Identify which cell holds the provided text, then report its (X, Y) central coordinate. 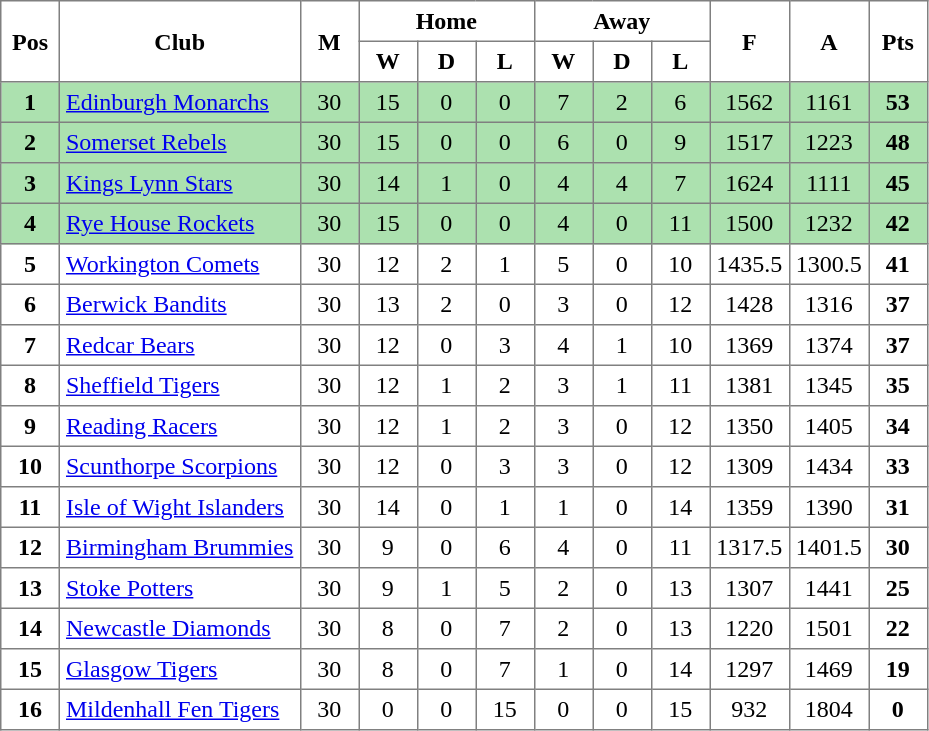
1316 (829, 304)
1381 (750, 385)
1405 (829, 426)
45 (898, 183)
Pts (898, 42)
Pos (30, 42)
1804 (829, 709)
Workington Comets (180, 264)
Birmingham Brummies (180, 547)
1435.5 (750, 264)
22 (898, 628)
Kings Lynn Stars (180, 183)
1469 (829, 669)
1434 (829, 466)
Club (180, 42)
1309 (750, 466)
1401.5 (829, 547)
Reading Racers (180, 426)
53 (898, 102)
42 (898, 223)
31 (898, 507)
1223 (829, 142)
932 (750, 709)
1500 (750, 223)
1517 (750, 142)
Sheffield Tigers (180, 385)
1297 (750, 669)
1345 (829, 385)
Away (622, 21)
Home (447, 21)
1428 (750, 304)
1317.5 (750, 547)
48 (898, 142)
16 (30, 709)
Somerset Rebels (180, 142)
1111 (829, 183)
1562 (750, 102)
F (750, 42)
1161 (829, 102)
41 (898, 264)
25 (898, 588)
Berwick Bandits (180, 304)
34 (898, 426)
1300.5 (829, 264)
19 (898, 669)
1350 (750, 426)
1390 (829, 507)
M (329, 42)
Scunthorpe Scorpions (180, 466)
1307 (750, 588)
1501 (829, 628)
35 (898, 385)
Stoke Potters (180, 588)
Glasgow Tigers (180, 669)
Newcastle Diamonds (180, 628)
1220 (750, 628)
1369 (750, 345)
33 (898, 466)
Rye House Rockets (180, 223)
1359 (750, 507)
1441 (829, 588)
A (829, 42)
Edinburgh Monarchs (180, 102)
1624 (750, 183)
Mildenhall Fen Tigers (180, 709)
1232 (829, 223)
1374 (829, 345)
Redcar Bears (180, 345)
Isle of Wight Islanders (180, 507)
